Search for the cell housing the specified text and yield its (X, Y) center coordinate. 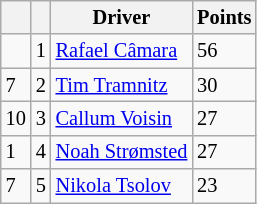
Noah Strømsted (122, 152)
Rafael Câmara (122, 51)
Callum Voisin (122, 118)
56 (224, 51)
10 (16, 118)
Driver (122, 17)
Points (224, 17)
4 (41, 152)
23 (224, 186)
Nikola Tsolov (122, 186)
30 (224, 85)
5 (41, 186)
Tim Tramnitz (122, 85)
3 (41, 118)
2 (41, 85)
